Return the (x, y) coordinate for the center point of the cell that contains the specified text.  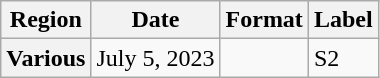
Various (46, 58)
July 5, 2023 (156, 58)
S2 (343, 58)
Format (264, 20)
Region (46, 20)
Date (156, 20)
Label (343, 20)
